Determine the [X, Y] coordinate at the center of the cell enclosing the given text.  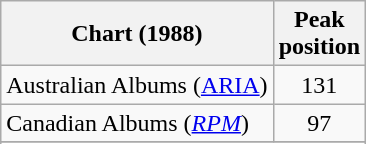
Chart (1988) [137, 34]
Peakposition [319, 34]
Australian Albums (ARIA) [137, 85]
97 [319, 123]
Canadian Albums (RPM) [137, 123]
131 [319, 85]
